Pinpoint the cell where the given text exists, returning its (x, y) midpoint coordinate. 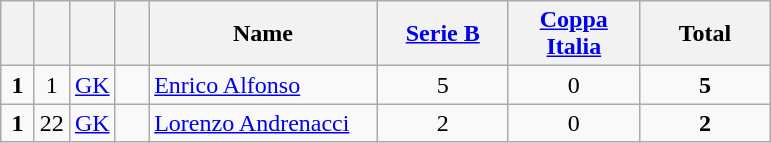
22 (52, 123)
Lorenzo Andrenacci (264, 123)
Total (704, 34)
Enrico Alfonso (264, 85)
Coppa Italia (574, 34)
Serie B (442, 34)
Name (264, 34)
